Identify which cell holds the provided text, then report its (x, y) central coordinate. 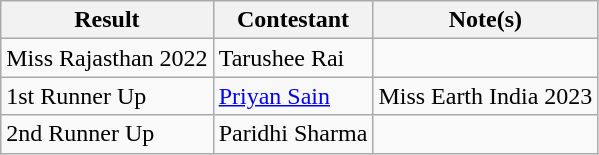
Tarushee Rai (293, 58)
Contestant (293, 20)
2nd Runner Up (107, 134)
Priyan Sain (293, 96)
Result (107, 20)
Paridhi Sharma (293, 134)
1st Runner Up (107, 96)
Note(s) (486, 20)
Miss Rajasthan 2022 (107, 58)
Miss Earth India 2023 (486, 96)
